Find where the given text appears and provide that cell's center as [X, Y] coordinate. 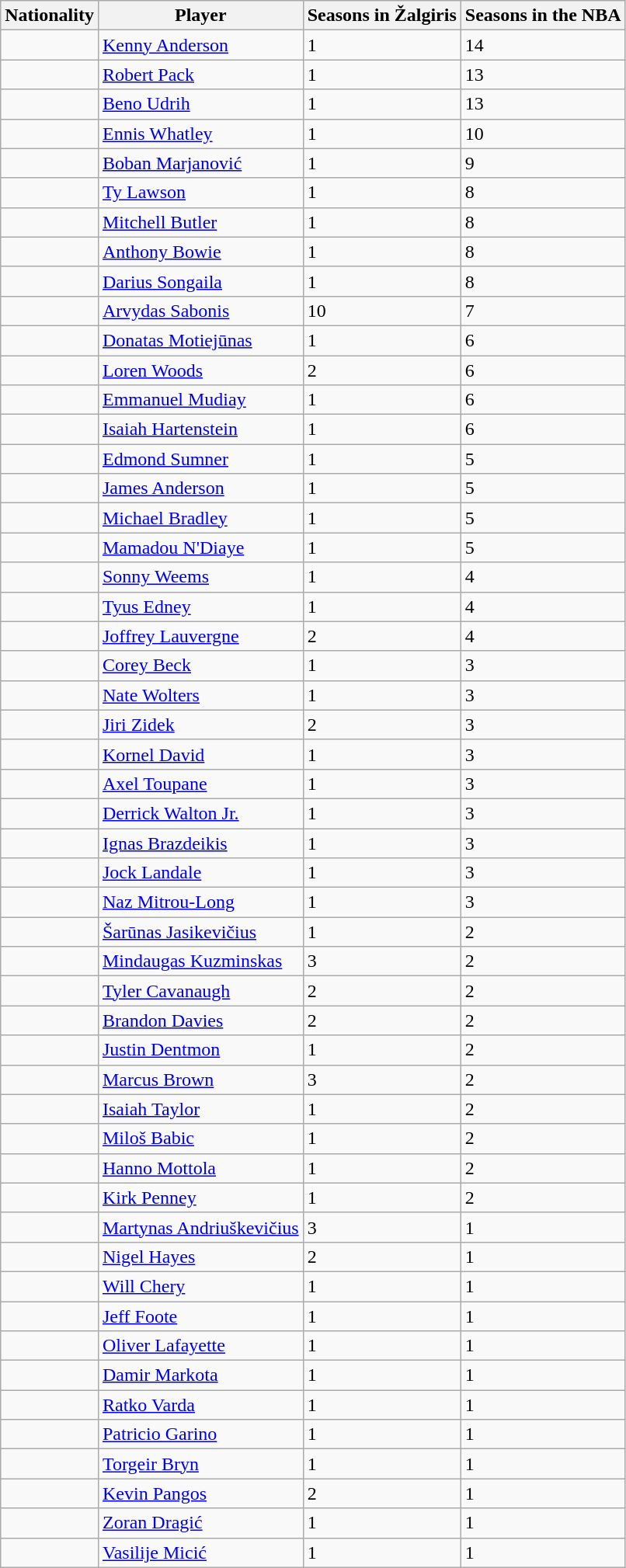
Anthony Bowie [200, 252]
7 [543, 311]
Naz Mitrou-Long [200, 902]
Mindaugas Kuzminskas [200, 961]
Martynas Andriuškevičius [200, 1227]
Michael Bradley [200, 518]
Torgeir Bryn [200, 1464]
Tyus Edney [200, 607]
Kornel David [200, 754]
Nationality [50, 16]
Jeff Foote [200, 1316]
Edmond Sumner [200, 459]
Seasons in Žalgiris [382, 16]
Damir Markota [200, 1375]
Hanno Mottola [200, 1168]
Patricio Garino [200, 1434]
Miloš Babic [200, 1139]
Ty Lawson [200, 193]
Mitchell Butler [200, 222]
Jiri Zidek [200, 725]
Ignas Brazdeikis [200, 843]
Loren Woods [200, 370]
Nate Wolters [200, 695]
Isaiah Hartenstein [200, 429]
Brandon Davies [200, 1020]
Kevin Pangos [200, 1493]
Oliver Lafayette [200, 1346]
Nigel Hayes [200, 1257]
Arvydas Sabonis [200, 311]
Ratko Varda [200, 1405]
Emmanuel Mudiay [200, 400]
Zoran Dragić [200, 1523]
Axel Toupane [200, 784]
Tyler Cavanaugh [200, 991]
Kirk Penney [200, 1198]
Sonny Weems [200, 577]
14 [543, 45]
Šarūnas Jasikevičius [200, 932]
Marcus Brown [200, 1080]
Darius Songaila [200, 281]
Ennis Whatley [200, 134]
9 [543, 163]
Player [200, 16]
Robert Pack [200, 75]
Justin Dentmon [200, 1050]
Joffrey Lauvergne [200, 636]
Kenny Anderson [200, 45]
Donatas Motiejūnas [200, 340]
Isaiah Taylor [200, 1109]
Vasilije Micić [200, 1552]
Derrick Walton Jr. [200, 813]
Beno Udrih [200, 104]
James Anderson [200, 488]
Will Chery [200, 1286]
Jock Landale [200, 873]
Seasons in the NBA [543, 16]
Corey Beck [200, 666]
Boban Marjanović [200, 163]
Mamadou N'Diaye [200, 548]
